Capture the cell that displays the provided text and extract its (X, Y) central coordinate. 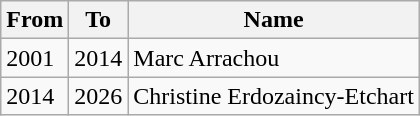
To (98, 20)
2026 (98, 96)
Name (274, 20)
From (35, 20)
Marc Arrachou (274, 58)
Christine Erdozaincy-Etchart (274, 96)
2001 (35, 58)
